Find where the given text appears and provide that cell's center as [x, y] coordinate. 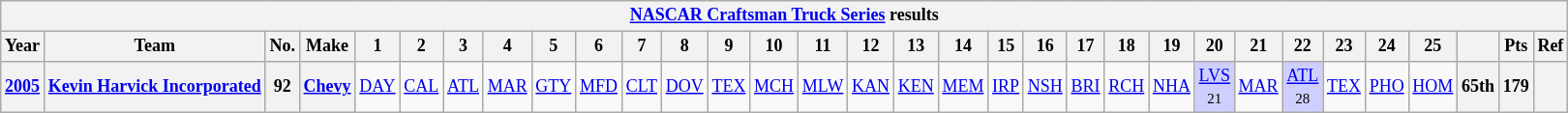
Pts [1516, 46]
17 [1086, 46]
Year [23, 46]
MEM [963, 87]
12 [871, 46]
MCH [774, 87]
4 [507, 46]
No. [283, 46]
LVS21 [1214, 87]
3 [464, 46]
2005 [23, 87]
2 [422, 46]
GTY [554, 87]
25 [1432, 46]
NHA [1172, 87]
Chevy [327, 87]
NSH [1045, 87]
ATL28 [1303, 87]
BRI [1086, 87]
CLT [641, 87]
Ref [1551, 46]
Make [327, 46]
179 [1516, 87]
14 [963, 46]
22 [1303, 46]
NASCAR Craftsman Truck Series results [784, 15]
1 [377, 46]
DOV [684, 87]
KAN [871, 87]
9 [729, 46]
PHO [1386, 87]
24 [1386, 46]
18 [1127, 46]
CAL [422, 87]
IRP [1007, 87]
23 [1344, 46]
20 [1214, 46]
65th [1479, 87]
13 [916, 46]
MLW [823, 87]
Team [155, 46]
92 [283, 87]
16 [1045, 46]
6 [599, 46]
MFD [599, 87]
KEN [916, 87]
RCH [1127, 87]
19 [1172, 46]
ATL [464, 87]
5 [554, 46]
15 [1007, 46]
21 [1258, 46]
Kevin Harvick Incorporated [155, 87]
DAY [377, 87]
8 [684, 46]
10 [774, 46]
11 [823, 46]
7 [641, 46]
HOM [1432, 87]
